From the cell containing the given text, extract its center point as [x, y] coordinate. 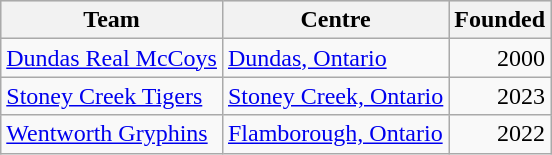
Founded [500, 20]
Centre [335, 20]
2022 [500, 134]
2023 [500, 96]
Stoney Creek, Ontario [335, 96]
Team [112, 20]
Wentworth Gryphins [112, 134]
Dundas Real McCoys [112, 58]
Stoney Creek Tigers [112, 96]
Flamborough, Ontario [335, 134]
2000 [500, 58]
Dundas, Ontario [335, 58]
